Extract the [X, Y] coordinate from the center of the cell holding the provided text.  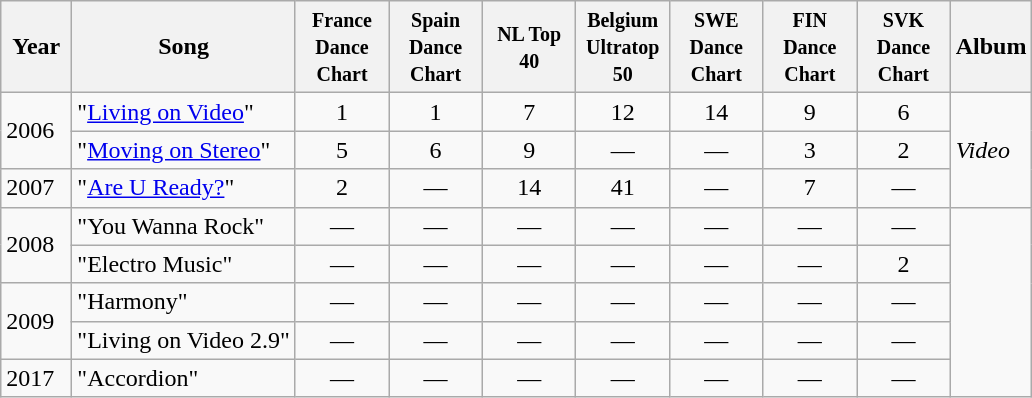
12 [623, 112]
Song [184, 47]
France Dance Chart [342, 47]
2008 [36, 245]
"Are U Ready?" [184, 188]
3 [810, 150]
"Accordion" [184, 378]
41 [623, 188]
"Moving on Stereo" [184, 150]
5 [342, 150]
SWE Dance Chart [716, 47]
2009 [36, 321]
SVK Dance Chart [904, 47]
2017 [36, 378]
"Electro Music" [184, 264]
2007 [36, 188]
Video [991, 150]
Spain Dance Chart [436, 47]
Year [36, 47]
Album [991, 47]
FIN Dance Chart [810, 47]
"Harmony" [184, 302]
NL Top 40 [529, 47]
"You Wanna Rock" [184, 226]
"Living on Video 2.9" [184, 340]
Belgium Ultratop 50 [623, 47]
"Living on Video" [184, 112]
2006 [36, 131]
